Extract the (x, y) coordinate from the center of the cell holding the provided text.  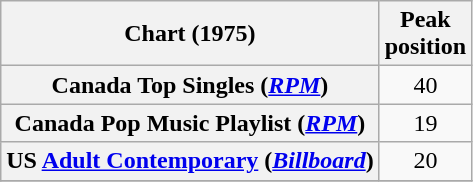
Canada Top Singles (RPM) (190, 85)
20 (425, 161)
Chart (1975) (190, 34)
US Adult Contemporary (Billboard) (190, 161)
Peakposition (425, 34)
40 (425, 85)
Canada Pop Music Playlist (RPM) (190, 123)
19 (425, 123)
